Detect which cell encompasses the target text, then output its [X, Y] center coordinate. 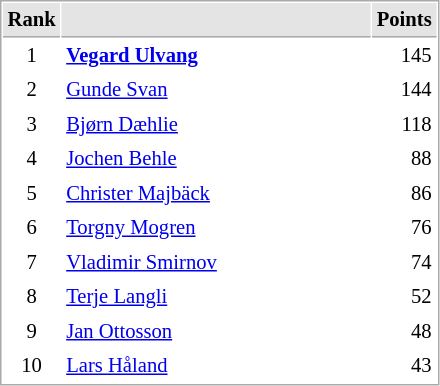
4 [32, 158]
Torgny Mogren [216, 228]
74 [404, 262]
Bjørn Dæhlie [216, 124]
Jochen Behle [216, 158]
Jan Ottosson [216, 332]
Christer Majbäck [216, 194]
76 [404, 228]
Rank [32, 20]
Vladimir Smirnov [216, 262]
2 [32, 90]
6 [32, 228]
52 [404, 296]
48 [404, 332]
Gunde Svan [216, 90]
5 [32, 194]
145 [404, 56]
88 [404, 158]
Terje Langli [216, 296]
118 [404, 124]
Points [404, 20]
10 [32, 366]
3 [32, 124]
1 [32, 56]
Vegard Ulvang [216, 56]
9 [32, 332]
8 [32, 296]
86 [404, 194]
7 [32, 262]
144 [404, 90]
Lars Håland [216, 366]
43 [404, 366]
